Return [x, y] of the center of cell containing provided text 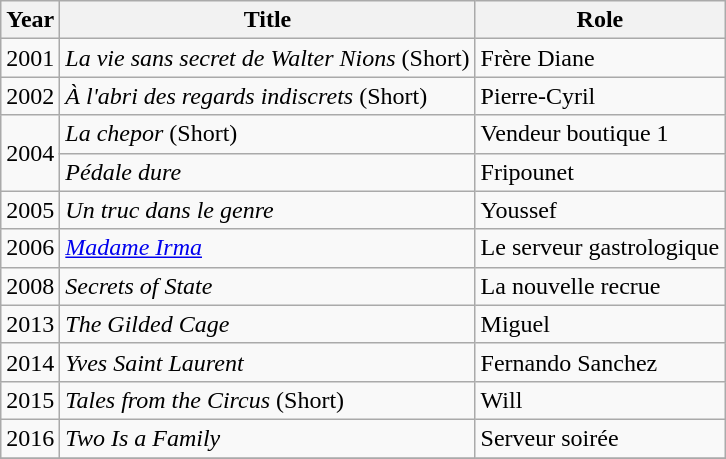
Le serveur gastrologique [600, 248]
Yves Saint Laurent [268, 362]
Youssef [600, 210]
À l'abri des regards indiscrets (Short) [268, 96]
La chepor (Short) [268, 134]
Madame Irma [268, 248]
Un truc dans le genre [268, 210]
Secrets of State [268, 286]
La nouvelle recrue [600, 286]
Miguel [600, 324]
2001 [30, 58]
Year [30, 20]
2006 [30, 248]
2005 [30, 210]
2013 [30, 324]
2004 [30, 153]
2002 [30, 96]
Tales from the Circus (Short) [268, 400]
Role [600, 20]
La vie sans secret de Walter Nions (Short) [268, 58]
Fernando Sanchez [600, 362]
Two Is a Family [268, 438]
Title [268, 20]
Frère Diane [600, 58]
Serveur soirée [600, 438]
Will [600, 400]
2008 [30, 286]
Pédale dure [268, 172]
2015 [30, 400]
The Gilded Cage [268, 324]
Pierre-Cyril [600, 96]
Fripounet [600, 172]
Vendeur boutique 1 [600, 134]
2016 [30, 438]
2014 [30, 362]
